Return [X, Y] of the center of cell containing provided text 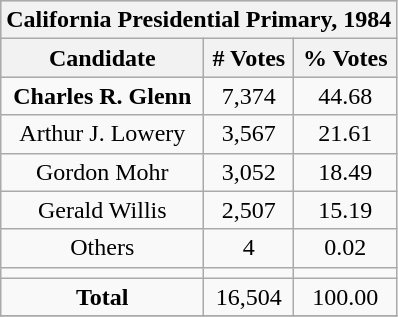
California Presidential Primary, 1984 [199, 20]
7,374 [249, 96]
16,504 [249, 297]
21.61 [346, 134]
15.19 [346, 210]
4 [249, 248]
% Votes [346, 58]
0.02 [346, 248]
Charles R. Glenn [102, 96]
Gerald Willis [102, 210]
44.68 [346, 96]
Others [102, 248]
Arthur J. Lowery [102, 134]
2,507 [249, 210]
Gordon Mohr [102, 172]
18.49 [346, 172]
3,567 [249, 134]
Candidate [102, 58]
# Votes [249, 58]
Total [102, 297]
3,052 [249, 172]
100.00 [346, 297]
